Identify which cell holds the provided text, then report its [X, Y] central coordinate. 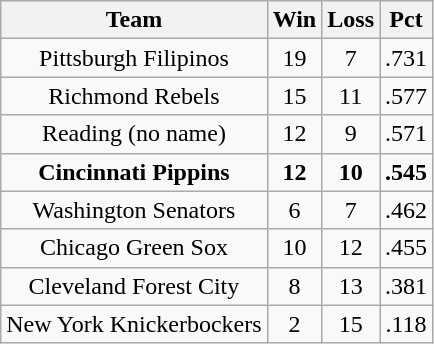
Richmond Rebels [134, 96]
.455 [406, 248]
19 [294, 58]
Team [134, 20]
Cleveland Forest City [134, 286]
.545 [406, 172]
Win [294, 20]
11 [351, 96]
9 [351, 134]
Washington Senators [134, 210]
.118 [406, 324]
.381 [406, 286]
New York Knickerbockers [134, 324]
13 [351, 286]
.571 [406, 134]
.462 [406, 210]
2 [294, 324]
6 [294, 210]
Cincinnati Pippins [134, 172]
Loss [351, 20]
Chicago Green Sox [134, 248]
Pct [406, 20]
.731 [406, 58]
Reading (no name) [134, 134]
Pittsburgh Filipinos [134, 58]
8 [294, 286]
.577 [406, 96]
